Provide the [x, y] coordinate of the cell's center where the given text is located.  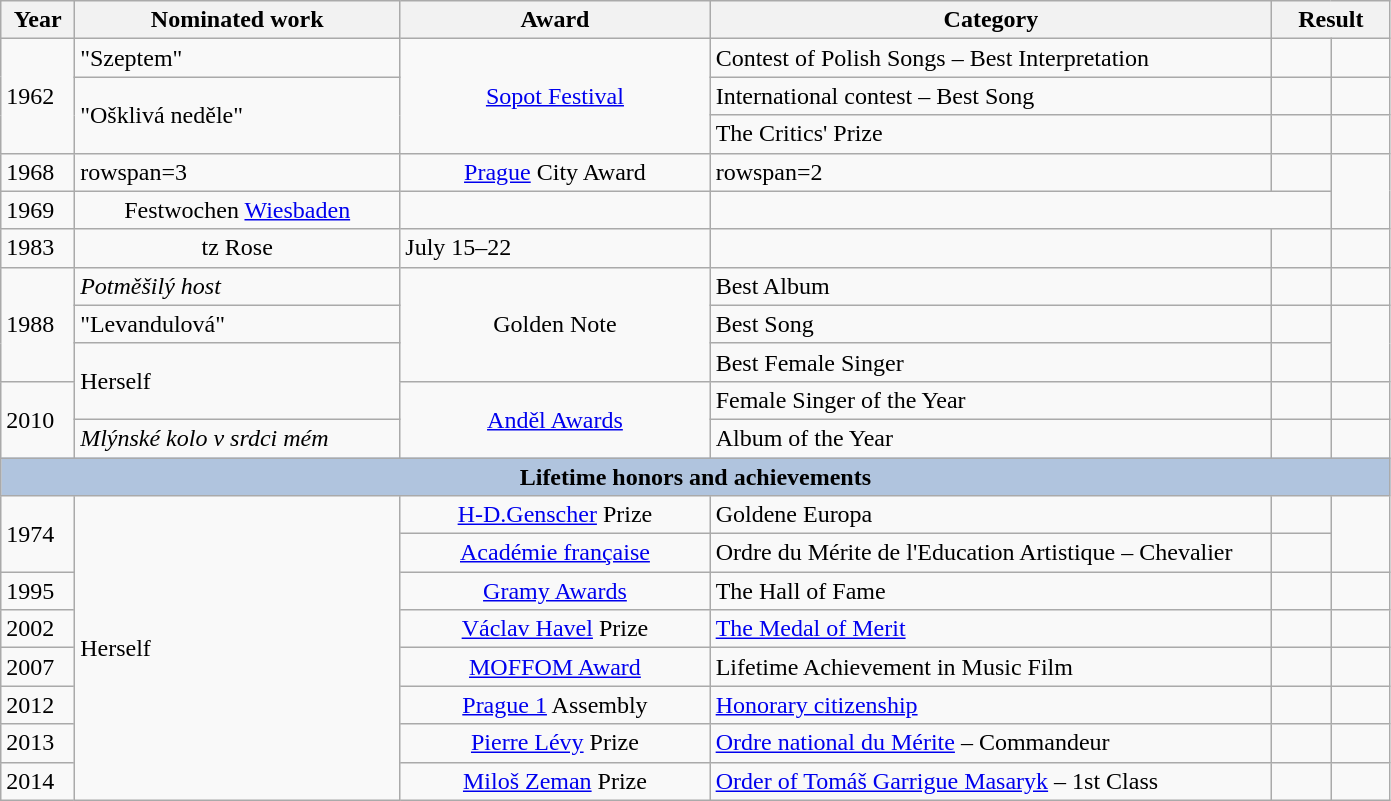
2014 [38, 781]
Festwochen Wiesbaden [238, 210]
Category [991, 20]
Pierre Lévy Prize [555, 743]
Result [1331, 20]
Miloš Zeman Prize [555, 781]
Nominated work [238, 20]
Female Singer of the Year [991, 400]
Gramy Awards [555, 591]
1983 [38, 248]
International contest – Best Song [991, 96]
rowspan=3 [238, 172]
H-D.Genscher Prize [555, 515]
Mlýnské kolo v srdci mém [238, 438]
2013 [38, 743]
1968 [38, 172]
2010 [38, 419]
Order of Tomáš Garrigue Masaryk – 1st Class [991, 781]
Award [555, 20]
Sopot Festival [555, 96]
Goldene Europa [991, 515]
1962 [38, 96]
July 15–22 [555, 248]
1969 [38, 210]
1988 [38, 324]
Honorary citizenship [991, 705]
The Medal of Merit [991, 629]
Best Song [991, 324]
Golden Note [555, 324]
Year [38, 20]
Prague 1 Assembly [555, 705]
2012 [38, 705]
Lifetime honors and achievements [696, 477]
Anděl Awards [555, 419]
Best Female Singer [991, 362]
Potměšilý host [238, 286]
MOFFOM Award [555, 667]
Académie française [555, 553]
"Ošklivá neděle" [238, 115]
Contest of Polish Songs – Best Interpretation [991, 58]
"Levandulová" [238, 324]
Lifetime Achievement in Music Film [991, 667]
Album of the Year [991, 438]
rowspan=2 [991, 172]
2002 [38, 629]
Ordre national du Mérite – Commandeur [991, 743]
1974 [38, 534]
Prague City Award [555, 172]
Ordre du Mérite de l'Education Artistique – Chevalier [991, 553]
The Critics' Prize [991, 134]
"Szeptem" [238, 58]
tz Rose [238, 248]
Václav Havel Prize [555, 629]
2007 [38, 667]
The Hall of Fame [991, 591]
1995 [38, 591]
Best Album [991, 286]
